Capture the cell that displays the provided text and extract its (x, y) central coordinate. 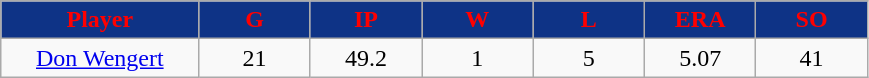
L (588, 20)
1 (478, 58)
21 (254, 58)
41 (812, 58)
5.07 (700, 58)
G (254, 20)
SO (812, 20)
49.2 (366, 58)
ERA (700, 20)
Player (100, 20)
5 (588, 58)
IP (366, 20)
Don Wengert (100, 58)
W (478, 20)
